From the cell containing the given text, extract its center point as (X, Y) coordinate. 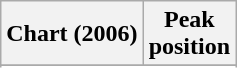
Chart (2006) (72, 34)
Peakposition (189, 34)
